Detect which cell encompasses the target text, then output its [x, y] center coordinate. 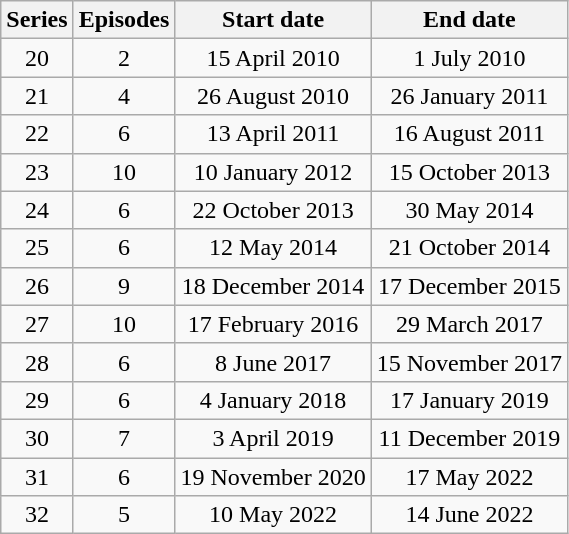
17 January 2019 [469, 400]
5 [124, 515]
21 [37, 96]
20 [37, 58]
10 January 2012 [273, 172]
8 June 2017 [273, 362]
27 [37, 324]
14 June 2022 [469, 515]
Start date [273, 20]
Episodes [124, 20]
End date [469, 20]
1 July 2010 [469, 58]
17 May 2022 [469, 477]
18 December 2014 [273, 286]
7 [124, 438]
26 [37, 286]
30 May 2014 [469, 210]
12 May 2014 [273, 248]
29 March 2017 [469, 324]
9 [124, 286]
17 December 2015 [469, 286]
Series [37, 20]
15 November 2017 [469, 362]
28 [37, 362]
30 [37, 438]
22 [37, 134]
25 [37, 248]
32 [37, 515]
15 April 2010 [273, 58]
26 January 2011 [469, 96]
29 [37, 400]
2 [124, 58]
19 November 2020 [273, 477]
10 May 2022 [273, 515]
15 October 2013 [469, 172]
17 February 2016 [273, 324]
13 April 2011 [273, 134]
4 [124, 96]
22 October 2013 [273, 210]
31 [37, 477]
23 [37, 172]
26 August 2010 [273, 96]
11 December 2019 [469, 438]
24 [37, 210]
21 October 2014 [469, 248]
4 January 2018 [273, 400]
3 April 2019 [273, 438]
16 August 2011 [469, 134]
